Output the [x, y] coordinate of the center of the cell containing the given text.  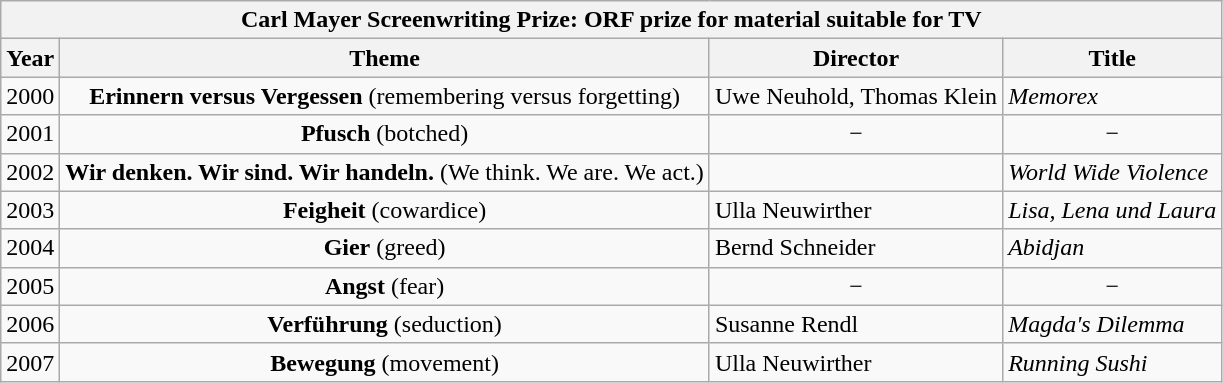
2007 [30, 362]
2001 [30, 134]
2006 [30, 324]
Bewegung (movement) [385, 362]
Title [1112, 58]
Carl Mayer Screenwriting Prize: ORF prize for material suitable for TV [612, 20]
Wir denken. Wir sind. Wir handeln. (We think. We are. We act.) [385, 172]
2004 [30, 248]
2002 [30, 172]
2000 [30, 96]
Lisa, Lena und Laura [1112, 210]
Gier (greed) [385, 248]
Abidjan [1112, 248]
Feigheit (cowardice) [385, 210]
Erinnern versus Vergessen (remembering versus forgetting) [385, 96]
Running Sushi [1112, 362]
Uwe Neuhold, Thomas Klein [856, 96]
2005 [30, 286]
Pfusch (botched) [385, 134]
Year [30, 58]
2003 [30, 210]
Memorex [1112, 96]
Director [856, 58]
Magda's Dilemma [1112, 324]
Verführung (seduction) [385, 324]
World Wide Violence [1112, 172]
Bernd Schneider [856, 248]
Angst (fear) [385, 286]
Theme [385, 58]
Susanne Rendl [856, 324]
